Identify which cell holds the provided text, then report its [X, Y] central coordinate. 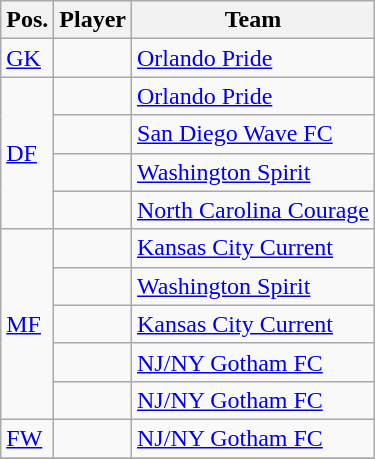
GK [28, 58]
Player [93, 20]
FW [28, 438]
San Diego Wave FC [254, 134]
North Carolina Courage [254, 210]
Pos. [28, 20]
MF [28, 324]
DF [28, 153]
Team [254, 20]
